Determine the [x, y] coordinate at the center of the cell enclosing the given text.  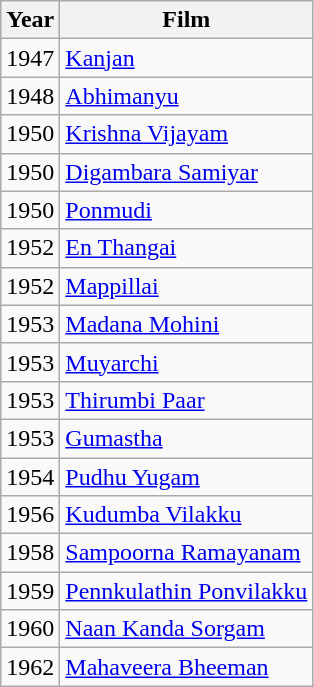
En Thangai [186, 248]
1958 [30, 553]
1959 [30, 591]
1948 [30, 96]
1962 [30, 667]
Kudumba Vilakku [186, 515]
Muyarchi [186, 362]
1954 [30, 477]
Pudhu Yugam [186, 477]
1956 [30, 515]
Kanjan [186, 58]
Madana Mohini [186, 324]
Naan Kanda Sorgam [186, 629]
Digambara Samiyar [186, 172]
Thirumbi Paar [186, 400]
Mahaveera Bheeman [186, 667]
1947 [30, 58]
Year [30, 20]
1960 [30, 629]
Abhimanyu [186, 96]
Krishna Vijayam [186, 134]
Ponmudi [186, 210]
Gumastha [186, 438]
Pennkulathin Ponvilakku [186, 591]
Film [186, 20]
Mappillai [186, 286]
Sampoorna Ramayanam [186, 553]
